Provide the (X, Y) coordinate of the cell's center where the given text is located.  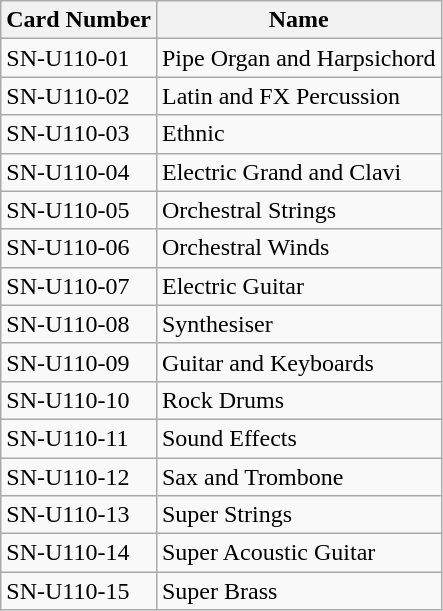
SN-U110-11 (79, 438)
Super Brass (298, 591)
Pipe Organ and Harpsichord (298, 58)
SN-U110-10 (79, 400)
Super Strings (298, 515)
SN-U110-04 (79, 172)
Synthesiser (298, 324)
SN-U110-06 (79, 248)
Electric Guitar (298, 286)
Sax and Trombone (298, 477)
SN-U110-14 (79, 553)
SN-U110-15 (79, 591)
Super Acoustic Guitar (298, 553)
Electric Grand and Clavi (298, 172)
SN-U110-03 (79, 134)
Orchestral Strings (298, 210)
Latin and FX Percussion (298, 96)
SN-U110-09 (79, 362)
SN-U110-05 (79, 210)
Sound Effects (298, 438)
Card Number (79, 20)
Orchestral Winds (298, 248)
Ethnic (298, 134)
SN-U110-08 (79, 324)
Guitar and Keyboards (298, 362)
Name (298, 20)
Rock Drums (298, 400)
SN-U110-13 (79, 515)
SN-U110-02 (79, 96)
SN-U110-12 (79, 477)
SN-U110-07 (79, 286)
SN-U110-01 (79, 58)
